Return [x, y] of the center of cell containing provided text 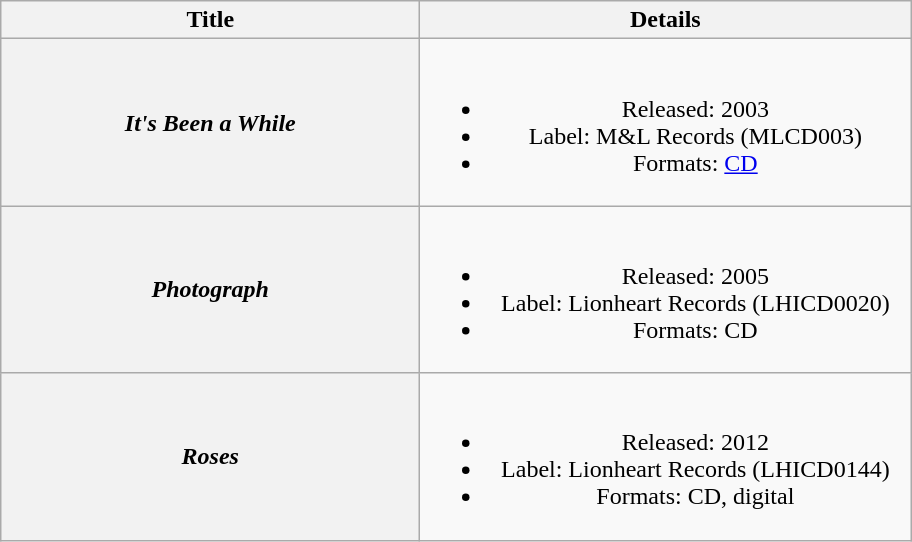
Details [666, 20]
Released: 2003Label: M&L Records (MLCD003)Formats: CD [666, 122]
Photograph [210, 290]
Title [210, 20]
Released: 2005Label: Lionheart Records (LHICD0020)Formats: CD [666, 290]
It's Been a While [210, 122]
Released: 2012Label: Lionheart Records (LHICD0144)Formats: CD, digital [666, 456]
Roses [210, 456]
